Scan for the cell matching the given text and deliver its (x, y) coordinate at center. 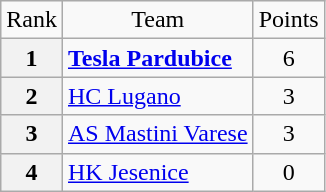
Tesla Pardubice (158, 58)
6 (288, 58)
2 (32, 96)
HK Jesenice (158, 172)
Rank (32, 20)
AS Mastini Varese (158, 134)
Points (288, 20)
4 (32, 172)
1 (32, 58)
HC Lugano (158, 96)
Team (158, 20)
0 (288, 172)
